For the text-containing cell, return its midpoint in (X, Y) coordinate format. 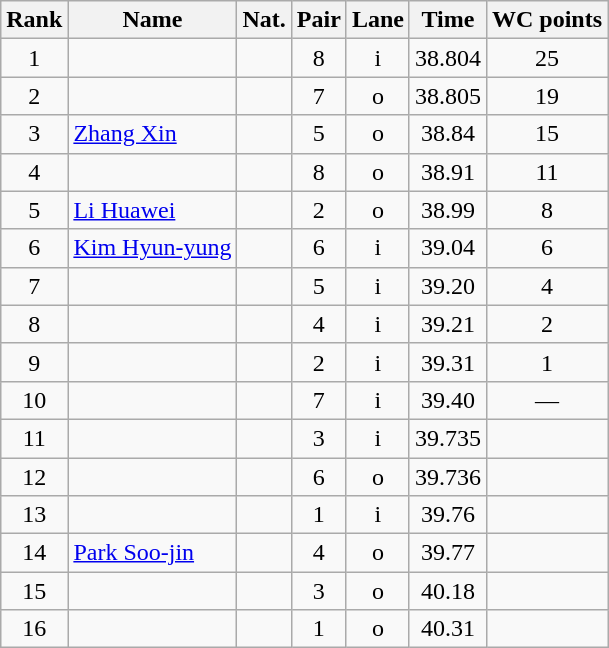
38.91 (448, 172)
WC points (546, 20)
Nat. (264, 20)
Zhang Xin (152, 134)
Pair (318, 20)
39.31 (448, 362)
39.736 (448, 477)
38.84 (448, 134)
19 (546, 96)
Kim Hyun-yung (152, 248)
12 (34, 477)
25 (546, 58)
39.21 (448, 324)
Rank (34, 20)
9 (34, 362)
39.04 (448, 248)
16 (34, 629)
38.805 (448, 96)
38.804 (448, 58)
Li Huawei (152, 210)
13 (34, 515)
Name (152, 20)
39.735 (448, 438)
Lane (378, 20)
39.77 (448, 553)
Park Soo-jin (152, 553)
10 (34, 400)
39.40 (448, 400)
39.20 (448, 286)
Time (448, 20)
38.99 (448, 210)
40.31 (448, 629)
— (546, 400)
14 (34, 553)
40.18 (448, 591)
39.76 (448, 515)
